Output the (x, y) coordinate of the center of the cell containing the given text.  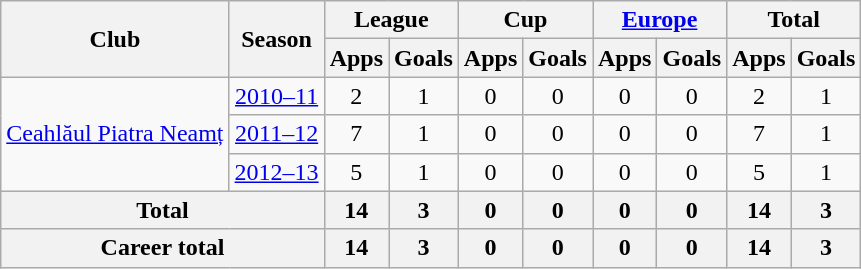
Europe (659, 20)
League (391, 20)
Career total (162, 248)
Cup (525, 20)
2010–11 (276, 96)
2011–12 (276, 134)
2012–13 (276, 172)
Club (115, 39)
Ceahlăul Piatra Neamț (115, 134)
Season (276, 39)
